Detect which cell encompasses the target text, then output its [X, Y] center coordinate. 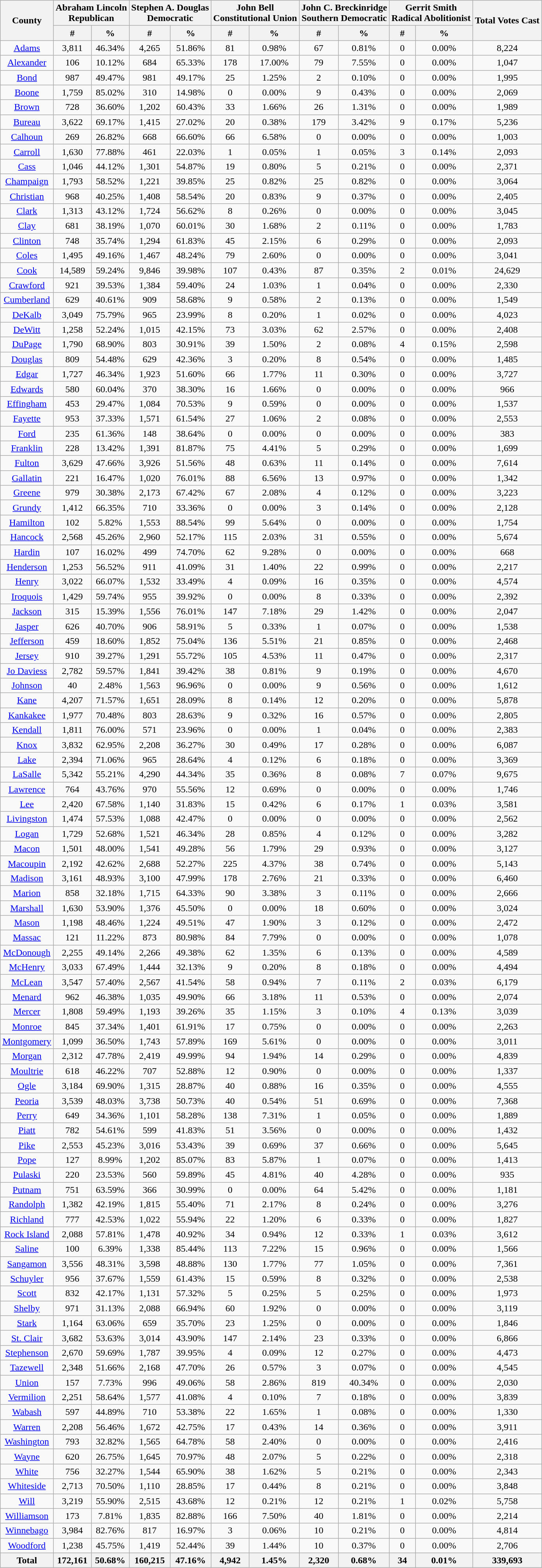
Abraham Lincoln Republican [91, 13]
14.98% [191, 92]
2,047 [507, 611]
70.53% [191, 404]
2,405 [507, 196]
28.09% [191, 700]
88.54% [191, 522]
370 [150, 389]
Grundy [27, 508]
1,313 [72, 211]
16.97% [191, 1531]
2,567 [150, 982]
43.68% [191, 1501]
Lee [27, 804]
McLean [27, 982]
618 [72, 1071]
2,408 [507, 330]
1,495 [72, 256]
1,474 [72, 819]
60.01% [191, 226]
2,168 [150, 1367]
38.64% [191, 434]
Crawford [27, 285]
Shelby [27, 1308]
42.36% [191, 359]
39.98% [191, 270]
59.69% [110, 1353]
56.62% [191, 211]
1,553 [150, 522]
0.63% [274, 463]
5,878 [507, 700]
3,581 [507, 804]
3,119 [507, 1308]
Mason [27, 923]
626 [72, 626]
39.95% [191, 1353]
1,432 [507, 1130]
5,645 [507, 1145]
127 [72, 1160]
459 [72, 641]
1,088 [150, 819]
49.90% [191, 997]
94 [230, 1056]
46.22% [110, 1071]
5.51% [274, 641]
Lake [27, 760]
1,238 [72, 1545]
1,852 [150, 641]
41.54% [191, 982]
61.43% [191, 1279]
0.80% [274, 166]
2,173 [150, 493]
Monroe [27, 1027]
Fulton [27, 463]
John Bell Constitutional Union [255, 13]
Total [27, 1560]
971 [72, 1308]
1,577 [150, 1397]
819 [319, 1383]
Wayne [27, 1457]
1,193 [150, 1012]
1.05% [364, 1264]
42.15% [191, 330]
Greene [27, 493]
966 [507, 389]
31.13% [110, 1308]
0.93% [364, 848]
37 [319, 1145]
52.27% [191, 863]
2.03% [274, 537]
3,911 [507, 1427]
85.07% [191, 1160]
Vermilion [27, 1397]
Stephen A. Douglas Democratic [170, 13]
2,317 [507, 656]
14,589 [72, 270]
47.99% [191, 878]
0.19% [364, 670]
1,565 [150, 1442]
3,039 [507, 1012]
220 [72, 1175]
1.03% [274, 285]
DeKalb [27, 315]
5.87% [274, 1160]
Franklin [27, 448]
65.33% [191, 63]
58.54% [191, 196]
3,612 [507, 1234]
Ford [27, 434]
1,408 [150, 196]
Moultrie [27, 1071]
13.42% [110, 448]
18 [319, 908]
71.06% [110, 760]
55.90% [110, 1501]
27 [230, 418]
32.27% [110, 1471]
148 [150, 434]
Bureau [27, 122]
LaSalle [27, 774]
39.92% [191, 596]
1,808 [72, 1012]
956 [72, 1279]
3,041 [507, 256]
57.89% [191, 1041]
911 [150, 567]
499 [150, 552]
58.28% [191, 1115]
Jo Daviess [27, 670]
69.90% [110, 1086]
1,047 [507, 63]
571 [150, 730]
7.22% [274, 1249]
4,545 [507, 1367]
1,015 [150, 330]
40.34% [364, 1383]
57.53% [110, 819]
1,537 [507, 404]
3,223 [507, 493]
2,343 [507, 1471]
Kane [27, 700]
173 [72, 1516]
0.66% [364, 1145]
2,255 [72, 952]
Madison [27, 878]
777 [72, 1219]
33.49% [191, 582]
31.83% [191, 804]
0.55% [364, 537]
5,342 [72, 774]
41.83% [191, 1130]
62.95% [110, 745]
756 [72, 1471]
48.00% [110, 848]
0.42% [274, 804]
3,064 [507, 181]
32.82% [110, 1442]
6.58% [274, 137]
56 [230, 848]
0.83% [274, 196]
7,368 [507, 1101]
845 [72, 1027]
87 [319, 270]
1,889 [507, 1115]
37.34% [110, 1027]
0.30% [364, 374]
Menard [27, 997]
1.65% [274, 1412]
47 [230, 923]
Henderson [27, 567]
Jersey [27, 656]
3.38% [274, 893]
28.63% [191, 715]
453 [72, 404]
Mercer [27, 1012]
160,215 [150, 1560]
1,699 [507, 448]
3,127 [507, 848]
54.48% [110, 359]
75 [230, 448]
2,419 [150, 1056]
3,738 [150, 1101]
4,555 [507, 1086]
59.74% [110, 596]
8,224 [507, 48]
DuPage [27, 344]
1,501 [72, 848]
58.52% [110, 181]
2,468 [507, 641]
4,023 [507, 315]
1,382 [72, 1205]
1,412 [72, 508]
832 [72, 1293]
1,556 [150, 611]
Woodford [27, 1545]
Knox [27, 745]
44.89% [110, 1412]
50.73% [191, 1101]
3,045 [507, 211]
49.51% [191, 923]
3,024 [507, 908]
Kendall [27, 730]
Coles [27, 256]
793 [72, 1442]
1,645 [150, 1457]
1,973 [507, 1293]
5.82% [110, 522]
764 [72, 789]
52.68% [110, 834]
49.38% [191, 952]
962 [72, 997]
68.90% [110, 344]
3,022 [72, 582]
67.58% [110, 804]
1,549 [507, 300]
58.64% [110, 1397]
28.64% [191, 760]
3,014 [150, 1338]
955 [150, 596]
2,538 [507, 1279]
113 [230, 1249]
2,348 [72, 1367]
2.08% [274, 493]
2,562 [507, 819]
Marshall [27, 908]
782 [72, 1130]
45.26% [110, 537]
1,467 [150, 256]
5,236 [507, 122]
26.82% [110, 137]
2,030 [507, 1383]
49.06% [191, 1383]
7,361 [507, 1264]
36.50% [110, 1041]
906 [150, 626]
23.53% [110, 1175]
970 [150, 789]
71.57% [110, 700]
751 [72, 1190]
0.24% [364, 1205]
130 [230, 1264]
1,544 [150, 1471]
115 [230, 537]
9,846 [150, 270]
1,651 [150, 700]
53.90% [110, 908]
1,101 [150, 1115]
6,460 [507, 878]
1,754 [507, 522]
1,315 [150, 1086]
Tazewell [27, 1367]
Christian [27, 196]
Bond [27, 78]
59.89% [191, 1175]
John C. Breckinridge Southern Democratic [344, 13]
2,263 [507, 1027]
2,782 [72, 670]
16.02% [110, 552]
28 [230, 834]
0.15% [444, 344]
56.52% [110, 567]
1,672 [150, 1427]
1,923 [150, 374]
7.79% [274, 938]
1,140 [150, 804]
61.36% [110, 434]
2,420 [72, 804]
48.24% [191, 256]
1,759 [72, 92]
Douglas [27, 359]
Massac [27, 938]
19 [230, 166]
2,330 [507, 285]
22.03% [191, 152]
Alexander [27, 63]
24 [230, 285]
Cass [27, 166]
100 [72, 1249]
Pope [27, 1160]
71 [230, 1205]
1,110 [150, 1486]
1,337 [507, 1071]
53.38% [191, 1412]
57.81% [110, 1234]
987 [72, 78]
5,674 [507, 537]
1,084 [150, 404]
42.17% [110, 1293]
Ogle [27, 1086]
1,198 [72, 923]
76.00% [110, 730]
44.12% [110, 166]
3.18% [274, 997]
3.03% [274, 330]
81.87% [191, 448]
27.02% [191, 122]
0.97% [364, 478]
42.47% [191, 819]
Hamilton [27, 522]
169 [230, 1041]
74.70% [191, 552]
9.28% [274, 552]
Macoupin [27, 863]
59.24% [110, 270]
Clinton [27, 241]
1,571 [150, 418]
4.41% [274, 448]
Edwards [27, 389]
2,713 [72, 1486]
996 [150, 1383]
1,995 [507, 78]
3.56% [274, 1130]
82.76% [110, 1531]
3,682 [72, 1338]
Rock Island [27, 1234]
23.96% [191, 730]
Wabash [27, 1412]
1,330 [507, 1412]
Gallatin [27, 478]
69.17% [110, 122]
55.40% [191, 1205]
0.56% [364, 686]
St. Clair [27, 1338]
Hancock [27, 537]
1,224 [150, 923]
38.30% [191, 389]
748 [72, 241]
Clay [27, 226]
968 [72, 196]
2.60% [274, 256]
1,444 [150, 967]
30.38% [110, 493]
3,276 [507, 1205]
Pulaski [27, 1175]
2,706 [507, 1545]
73 [230, 330]
49.14% [110, 952]
Hardin [27, 552]
38.19% [110, 226]
1,989 [507, 107]
4.81% [274, 1175]
1,131 [150, 1293]
0.47% [364, 656]
1.94% [274, 1056]
5,758 [507, 1501]
620 [72, 1457]
1.50% [274, 344]
70.48% [110, 715]
Jackson [27, 611]
2,074 [507, 997]
39.27% [110, 656]
1,401 [150, 1027]
0.99% [364, 567]
66.35% [110, 508]
59.40% [191, 285]
1.92% [274, 1308]
66.94% [191, 1308]
1,977 [72, 715]
979 [72, 493]
1,294 [150, 241]
1,566 [507, 1249]
40.25% [110, 196]
Peoria [27, 1101]
33 [230, 107]
Putnam [27, 1190]
138 [230, 1115]
1.62% [274, 1471]
6,087 [507, 745]
McDonough [27, 952]
42.53% [110, 1219]
3,926 [150, 463]
1,253 [72, 567]
1,729 [72, 834]
1,164 [72, 1323]
1,003 [507, 137]
2,960 [150, 537]
Schuyler [27, 1279]
Adams [27, 48]
Johnson [27, 686]
3,161 [72, 878]
Cook [27, 270]
39.53% [110, 285]
45.50% [191, 908]
7.50% [274, 1516]
Saline [27, 1249]
75.04% [191, 641]
64 [319, 1190]
2,666 [507, 893]
35.74% [110, 241]
52.88% [191, 1071]
54.61% [110, 1130]
61.83% [191, 241]
33.36% [191, 508]
0.38% [274, 122]
909 [150, 300]
3,811 [72, 48]
4.37% [274, 863]
30.91% [191, 344]
7.81% [110, 1516]
910 [72, 656]
4.28% [364, 1175]
728 [72, 107]
51.56% [191, 463]
1,538 [507, 626]
58.68% [191, 300]
Logan [27, 834]
45.75% [110, 1545]
315 [72, 611]
55.72% [191, 656]
2,688 [150, 863]
49.16% [110, 256]
3,033 [72, 967]
3,839 [507, 1397]
White [27, 1471]
61.91% [191, 1027]
1.68% [274, 226]
3,984 [72, 1531]
366 [150, 1190]
Montgomery [27, 1041]
Will [27, 1501]
560 [150, 1175]
2,515 [150, 1501]
Henry [27, 582]
67.42% [191, 493]
32.13% [191, 967]
4,494 [507, 967]
1,793 [72, 181]
597 [72, 1412]
179 [319, 122]
15.39% [110, 611]
DeWitt [27, 330]
77.88% [110, 152]
1,841 [150, 670]
1,846 [507, 1323]
60 [230, 1308]
1,070 [150, 226]
0.44% [274, 1486]
28.85% [191, 1486]
1,559 [150, 1279]
2,192 [72, 863]
Winnebago [27, 1531]
225 [230, 863]
1,612 [507, 686]
4,589 [507, 952]
5,143 [507, 863]
3,219 [72, 1501]
3,556 [72, 1264]
42.19% [110, 1205]
3,547 [72, 982]
23.99% [191, 315]
6,179 [507, 982]
47.66% [110, 463]
55.21% [110, 774]
2,312 [72, 1056]
65.90% [191, 1471]
35.70% [191, 1323]
3,369 [507, 760]
13 [319, 478]
1,783 [507, 226]
4,473 [507, 1353]
817 [150, 1531]
339,693 [507, 1560]
1,291 [150, 656]
39.85% [191, 181]
41.09% [191, 567]
Champaign [27, 181]
39.26% [191, 1012]
0.98% [274, 48]
707 [150, 1071]
75.79% [110, 315]
59.49% [110, 1012]
3,539 [72, 1101]
Sangamon [27, 1264]
43.90% [191, 1338]
1.31% [364, 107]
36.27% [191, 745]
2.15% [274, 241]
1,827 [507, 1219]
42.62% [110, 863]
157 [72, 1383]
43.12% [110, 211]
1,020 [150, 478]
2.14% [274, 1338]
1,258 [72, 330]
2,266 [150, 952]
0.90% [274, 1071]
Macon [27, 848]
37.67% [110, 1279]
0.60% [364, 908]
2,217 [507, 567]
7.18% [274, 611]
Effingham [27, 404]
0.26% [274, 211]
221 [72, 478]
7.73% [110, 1383]
50.68% [110, 1560]
10.12% [110, 63]
981 [150, 78]
Morgan [27, 1056]
32.18% [110, 893]
51.60% [191, 374]
1,811 [72, 730]
57.32% [191, 1293]
136 [230, 641]
1,415 [150, 122]
659 [150, 1323]
Brown [27, 107]
2,214 [507, 1516]
7.31% [274, 1115]
1.40% [274, 567]
0.96% [364, 1249]
235 [72, 434]
228 [72, 448]
105 [230, 656]
8.99% [110, 1160]
953 [72, 418]
2.86% [274, 1383]
580 [72, 389]
4,839 [507, 1056]
102 [72, 522]
Carroll [27, 152]
383 [507, 434]
3,629 [72, 463]
2,472 [507, 923]
7,614 [507, 463]
2.76% [274, 878]
1,541 [150, 848]
2,069 [507, 92]
1,338 [150, 1249]
2.07% [274, 1457]
48.93% [110, 878]
56.46% [110, 1427]
2,416 [507, 1442]
Washington [27, 1442]
5.42% [364, 1190]
3,100 [150, 878]
40.61% [110, 300]
3,727 [507, 374]
2.17% [274, 1205]
0.49% [274, 745]
1.42% [364, 611]
1.81% [364, 1516]
67.49% [110, 967]
1,743 [150, 1041]
2.40% [274, 1442]
2,598 [507, 344]
4.53% [274, 656]
166 [230, 1516]
2,670 [72, 1353]
18.60% [110, 641]
Perry [27, 1115]
1.20% [274, 1219]
48.88% [191, 1264]
935 [507, 1175]
49.47% [110, 78]
3,011 [507, 1041]
Williamson [27, 1516]
Union [27, 1383]
54.87% [191, 166]
55.94% [191, 1219]
60.04% [110, 389]
Kankakee [27, 715]
1,485 [507, 359]
2,318 [507, 1457]
81 [230, 48]
37.33% [110, 418]
121 [72, 938]
Calhoun [27, 137]
3,049 [72, 315]
1,022 [150, 1219]
6.56% [274, 478]
4,290 [150, 774]
Randolph [27, 1205]
96.96% [191, 686]
84 [230, 938]
3,016 [150, 1145]
5.64% [274, 522]
Fayette [27, 418]
2,392 [507, 596]
310 [150, 92]
3,832 [72, 745]
684 [150, 63]
30.99% [191, 1190]
41.08% [191, 1397]
46.38% [110, 997]
45.23% [110, 1145]
88 [230, 478]
599 [150, 1130]
2,251 [72, 1397]
Richland [27, 1219]
52.17% [191, 537]
1,715 [150, 893]
53.63% [110, 1338]
55.56% [191, 789]
Marion [27, 893]
64.78% [191, 1442]
49.17% [191, 78]
1,429 [72, 596]
1.79% [274, 848]
63.06% [110, 1323]
26.75% [110, 1457]
66.07% [110, 582]
70.97% [191, 1457]
1.06% [274, 418]
99 [230, 522]
269 [72, 137]
2.48% [110, 686]
1,221 [150, 181]
Gerrit Smith Radical Abolitionist [431, 13]
3,184 [72, 1086]
1,724 [150, 211]
Clark [27, 211]
59.57% [110, 670]
47.16% [191, 1560]
0.75% [274, 1027]
Whiteside [27, 1486]
2,383 [507, 730]
52.44% [191, 1545]
1,301 [150, 166]
2,371 [507, 166]
51.86% [191, 48]
63.59% [110, 1190]
66.60% [191, 137]
1,384 [150, 285]
90 [230, 893]
921 [72, 285]
2.57% [364, 330]
461 [150, 152]
1,521 [150, 834]
873 [150, 938]
28.87% [191, 1086]
1,563 [150, 686]
Jefferson [27, 641]
1.15% [274, 1012]
82.88% [191, 1516]
85.44% [191, 1249]
40.70% [110, 626]
Cumberland [27, 300]
7.55% [364, 63]
1,035 [150, 997]
4,265 [150, 48]
39.42% [191, 670]
4,207 [72, 700]
48.03% [110, 1101]
1,419 [150, 1545]
1,790 [72, 344]
Boone [27, 92]
64.33% [191, 893]
Stark [27, 1323]
2,394 [72, 760]
1,787 [150, 1353]
1,835 [150, 1516]
4,574 [507, 582]
58.91% [191, 626]
Lawrence [27, 789]
61.54% [191, 418]
1,376 [150, 908]
49.99% [191, 1056]
44.34% [191, 774]
Stephenson [27, 1353]
1,391 [150, 448]
40.92% [191, 1234]
34.36% [110, 1115]
3,282 [507, 834]
0.22% [364, 1457]
4,942 [230, 1560]
0.06% [274, 1531]
172,161 [72, 1560]
17.00% [274, 63]
0.28% [364, 745]
1,046 [72, 166]
60.43% [191, 107]
1,413 [507, 1160]
3,622 [72, 122]
1.45% [274, 1560]
47.70% [191, 1367]
1,099 [72, 1041]
1,078 [507, 938]
1,342 [507, 478]
3.42% [364, 122]
1,181 [507, 1190]
3,848 [507, 1486]
16.47% [110, 478]
9,675 [507, 774]
77 [319, 1264]
70.50% [110, 1486]
0.74% [364, 863]
57.40% [110, 982]
Edgar [27, 374]
80.98% [191, 938]
McHenry [27, 967]
County [27, 20]
83 [230, 1160]
1,727 [72, 374]
51.66% [110, 1367]
Piatt [27, 1130]
2,320 [319, 1560]
11.22% [110, 938]
Warren [27, 1427]
2,805 [507, 715]
3,598 [150, 1264]
1.90% [274, 923]
0.27% [364, 1353]
Pike [27, 1145]
53.43% [191, 1145]
649 [72, 1115]
29.47% [110, 404]
43.76% [110, 789]
49.28% [191, 848]
5.61% [274, 1041]
Iroquois [27, 596]
4,814 [507, 1531]
0.68% [364, 1560]
4,670 [507, 670]
Livingston [27, 819]
1,746 [507, 789]
Jasper [27, 626]
1,532 [150, 582]
0.53% [364, 997]
85.02% [110, 92]
36.60% [110, 107]
47.78% [110, 1056]
48.46% [110, 923]
0.88% [274, 1086]
42.75% [191, 1427]
6.39% [110, 1249]
48.31% [110, 1264]
106 [72, 63]
1.44% [274, 1545]
858 [72, 893]
809 [72, 359]
2,128 [507, 508]
Total Votes Cast [507, 20]
681 [72, 226]
2,568 [72, 537]
1,815 [150, 1205]
52.24% [110, 330]
Scott [27, 1293]
0.58% [274, 300]
1,478 [150, 1234]
24,629 [507, 270]
1.35% [274, 952]
6,866 [507, 1338]
